Output the (X, Y) coordinate of the center of the cell containing the given text.  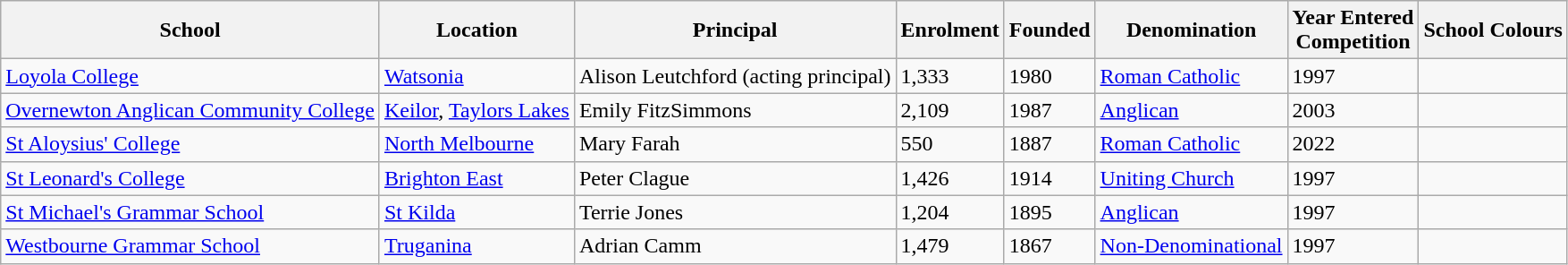
Brighton East (476, 178)
Uniting Church (1191, 178)
1980 (1050, 76)
2,109 (949, 110)
Terrie Jones (735, 212)
1,479 (949, 246)
Peter Clague (735, 178)
1887 (1050, 144)
Denomination (1191, 30)
550 (949, 144)
1,204 (949, 212)
1,426 (949, 178)
St Leonard's College (190, 178)
2003 (1353, 110)
Adrian Camm (735, 246)
Enrolment (949, 30)
1,333 (949, 76)
1914 (1050, 178)
Alison Leutchford (acting principal) (735, 76)
North Melbourne (476, 144)
Truganina (476, 246)
St Michael's Grammar School (190, 212)
1867 (1050, 246)
St Aloysius' College (190, 144)
Overnewton Anglican Community College (190, 110)
2022 (1353, 144)
Founded (1050, 30)
Watsonia (476, 76)
Year EnteredCompetition (1353, 30)
School (190, 30)
Non-Denominational (1191, 246)
Keilor, Taylors Lakes (476, 110)
Westbourne Grammar School (190, 246)
1895 (1050, 212)
Mary Farah (735, 144)
St Kilda (476, 212)
Principal (735, 30)
Location (476, 30)
Loyola College (190, 76)
School Colours (1493, 30)
Emily FitzSimmons (735, 110)
1987 (1050, 110)
